Return [X, Y] of the center of cell containing provided text 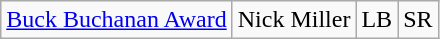
LB [377, 20]
Nick Miller [294, 20]
Buck Buchanan Award [116, 20]
SR [418, 20]
